Return (x, y) of the center of cell containing provided text 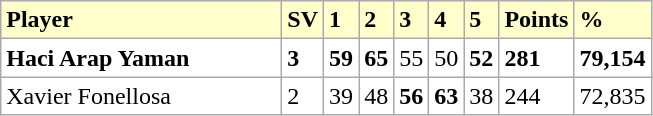
55 (412, 58)
50 (446, 58)
244 (536, 96)
79,154 (612, 58)
65 (376, 58)
72,835 (612, 96)
Xavier Fonellosa (142, 96)
% (612, 20)
38 (482, 96)
48 (376, 96)
56 (412, 96)
59 (342, 58)
39 (342, 96)
Haci Arap Yaman (142, 58)
Player (142, 20)
5 (482, 20)
281 (536, 58)
Points (536, 20)
SV (303, 20)
63 (446, 96)
52 (482, 58)
4 (446, 20)
1 (342, 20)
